For the text-containing cell, return its midpoint in (X, Y) coordinate format. 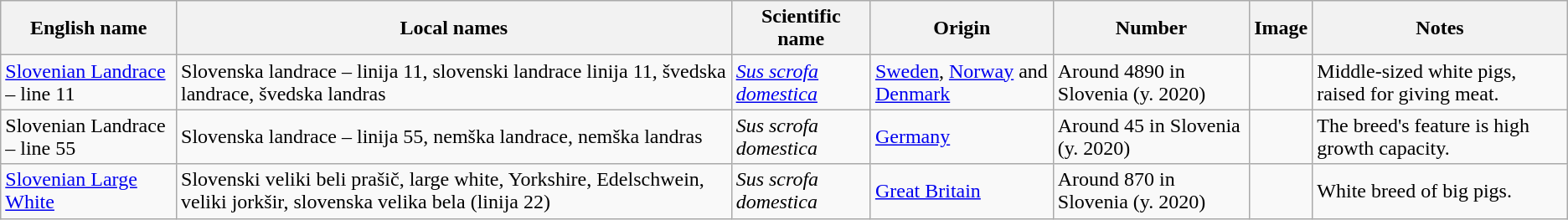
English name (89, 28)
Slovenski veliki beli prašič, large white, Yorkshire, Edelschwein, veliki jorkšir, slovenska velika bela (linija 22) (454, 191)
Number (1151, 28)
Local names (454, 28)
Slovenian Landrace – line 11 (89, 82)
Around 45 in Slovenia (y. 2020) (1151, 137)
The breed's feature is high growth capacity. (1440, 137)
Germany (962, 137)
White breed of big pigs. (1440, 191)
Slovenska landrace – linija 55, nemška landrace, nemška landras (454, 137)
Middle-sized white pigs, raised for giving meat. (1440, 82)
Slovenian Landrace – line 55 (89, 137)
Slovenska landrace – linija 11, slovenski landrace linija 11, švedska landrace, švedska landras (454, 82)
Scientific name (801, 28)
Around 870 in Slovenia (y. 2020) (1151, 191)
Great Britain (962, 191)
Origin (962, 28)
Around 4890 in Slovenia (y. 2020) (1151, 82)
Notes (1440, 28)
Image (1282, 28)
Slovenian Large White (89, 191)
Sweden, Norway and Denmark (962, 82)
